Scan for the cell matching the given text and deliver its (X, Y) coordinate at center. 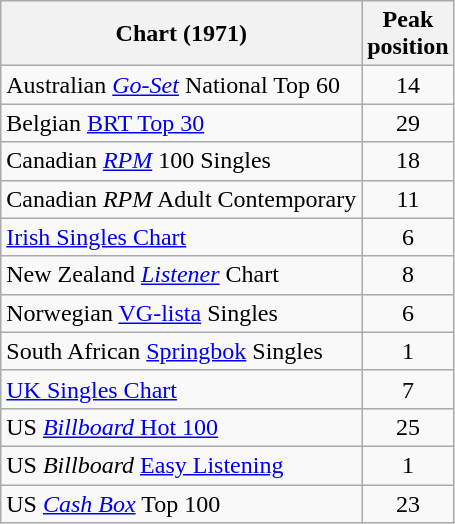
US Billboard Hot 100 (182, 427)
Belgian BRT Top 30 (182, 123)
Irish Singles Chart (182, 237)
US Cash Box Top 100 (182, 503)
Canadian RPM 100 Singles (182, 161)
18 (408, 161)
New Zealand Listener Chart (182, 275)
8 (408, 275)
25 (408, 427)
11 (408, 199)
29 (408, 123)
Peakposition (408, 34)
23 (408, 503)
Australian Go-Set National Top 60 (182, 85)
UK Singles Chart (182, 389)
Chart (1971) (182, 34)
Norwegian VG-lista Singles (182, 313)
7 (408, 389)
South African Springbok Singles (182, 351)
14 (408, 85)
Canadian RPM Adult Contemporary (182, 199)
US Billboard Easy Listening (182, 465)
